Return the [X, Y] coordinate for the center point of the cell that contains the specified text.  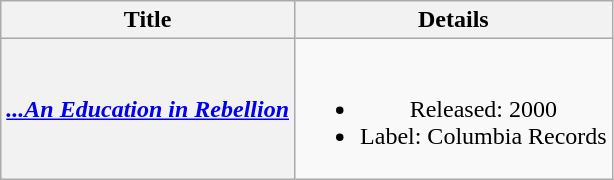
Details [454, 20]
Released: 2000Label: Columbia Records [454, 109]
Title [148, 20]
...An Education in Rebellion [148, 109]
